Scan for the cell matching the given text and deliver its [x, y] coordinate at center. 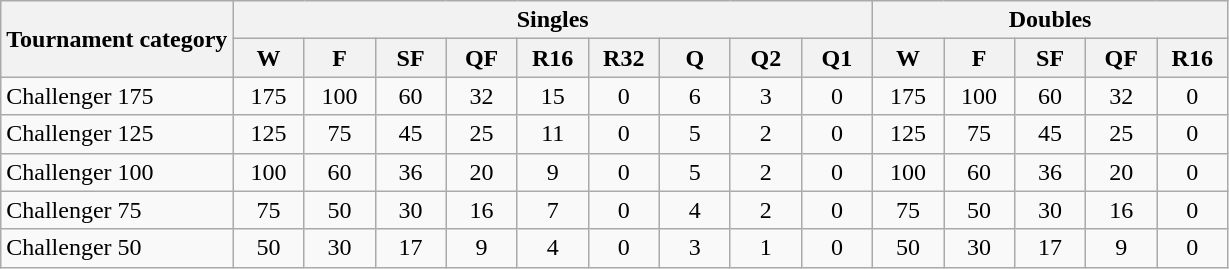
Tournament category [117, 39]
6 [694, 96]
1 [766, 248]
Q2 [766, 58]
Singles [553, 20]
Challenger 75 [117, 210]
11 [552, 134]
Q1 [836, 58]
Challenger 50 [117, 248]
R32 [624, 58]
Doubles [1050, 20]
15 [552, 96]
Challenger 100 [117, 172]
Challenger 175 [117, 96]
7 [552, 210]
Q [694, 58]
Challenger 125 [117, 134]
